For the text-containing cell, return its midpoint in [X, Y] coordinate format. 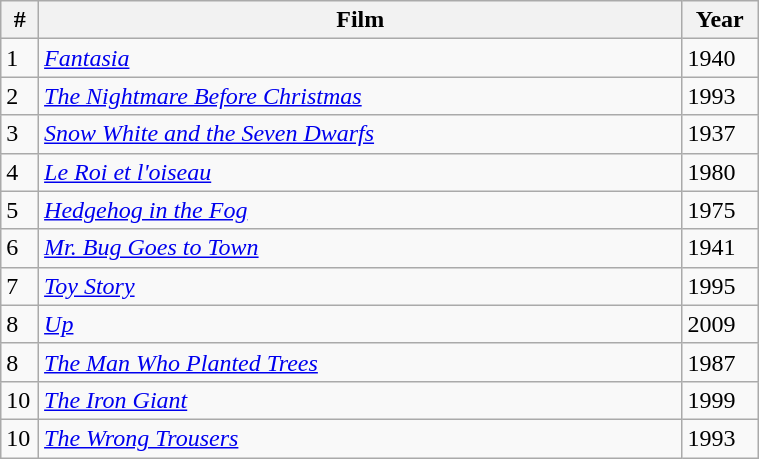
Year [720, 20]
6 [20, 248]
1980 [720, 172]
The Iron Giant [360, 400]
1995 [720, 286]
4 [20, 172]
1975 [720, 210]
Fantasia [360, 58]
5 [20, 210]
Film [360, 20]
Up [360, 324]
1 [20, 58]
1940 [720, 58]
The Nightmare Before Christmas [360, 96]
3 [20, 134]
1987 [720, 362]
Snow White and the Seven Dwarfs [360, 134]
7 [20, 286]
1941 [720, 248]
# [20, 20]
2009 [720, 324]
Le Roi et l'oiseau [360, 172]
1937 [720, 134]
1999 [720, 400]
Hedgehog in the Fog [360, 210]
The Man Who Planted Trees [360, 362]
Toy Story [360, 286]
The Wrong Trousers [360, 438]
Mr. Bug Goes to Town [360, 248]
2 [20, 96]
